Find where the given text appears and provide that cell's center as [X, Y] coordinate. 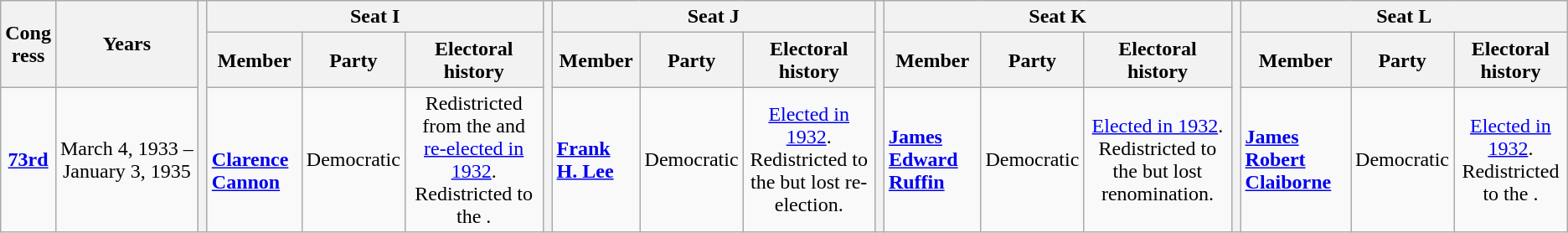
Elected in 1932.Redistricted to the but lost re-election. [809, 159]
Redistricted from the and re-elected in 1932.Redistricted to the . [474, 159]
March 4, 1933 –January 3, 1935 [126, 159]
Frank H. Lee [596, 159]
James Robert Claiborne [1295, 159]
Seat K [1057, 17]
James Edward Ruffin [932, 159]
Seat J [714, 17]
Congress [28, 44]
Clarence Cannon [255, 159]
73rd [28, 159]
Elected in 1932.Redistricted to the . [1511, 159]
Seat I [375, 17]
Seat L [1404, 17]
Years [126, 44]
Elected in 1932.Redistricted to the but lost renomination. [1158, 159]
